Search for the cell housing the specified text and yield its [x, y] center coordinate. 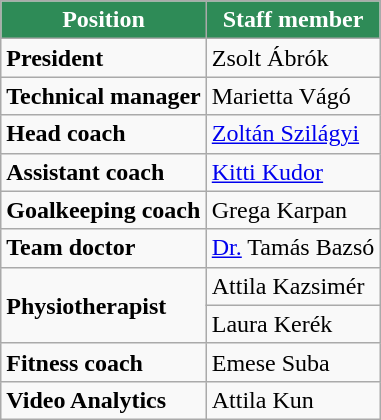
Laura Kerék [293, 324]
Kitti Kudor [293, 172]
Team doctor [104, 248]
Staff member [293, 20]
Video Analytics [104, 400]
Physiotherapist [104, 305]
Zsolt Ábrók [293, 58]
Zoltán Szilágyi [293, 134]
President [104, 58]
Attila Kazsimér [293, 286]
Position [104, 20]
Dr. Tamás Bazsó [293, 248]
Assistant coach [104, 172]
Head coach [104, 134]
Technical manager [104, 96]
Emese Suba [293, 362]
Fitness coach [104, 362]
Attila Kun [293, 400]
Goalkeeping coach [104, 210]
Marietta Vágó [293, 96]
Grega Karpan [293, 210]
